Extract the [x, y] coordinate from the center of the cell holding the provided text.  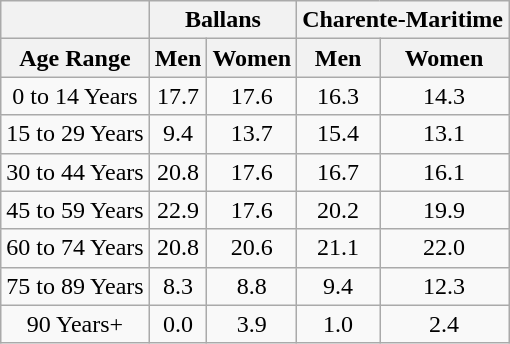
Ballans [222, 20]
8.3 [178, 286]
Age Range [75, 58]
15.4 [338, 134]
60 to 74 Years [75, 248]
0 to 14 Years [75, 96]
21.1 [338, 248]
2.4 [444, 324]
15 to 29 Years [75, 134]
45 to 59 Years [75, 210]
13.7 [252, 134]
12.3 [444, 286]
30 to 44 Years [75, 172]
16.1 [444, 172]
22.9 [178, 210]
19.9 [444, 210]
16.7 [338, 172]
20.6 [252, 248]
14.3 [444, 96]
20.2 [338, 210]
0.0 [178, 324]
90 Years+ [75, 324]
1.0 [338, 324]
Charente-Maritime [403, 20]
16.3 [338, 96]
75 to 89 Years [75, 286]
22.0 [444, 248]
3.9 [252, 324]
17.7 [178, 96]
13.1 [444, 134]
8.8 [252, 286]
